Pinpoint the cell where the given text exists, returning its (X, Y) midpoint coordinate. 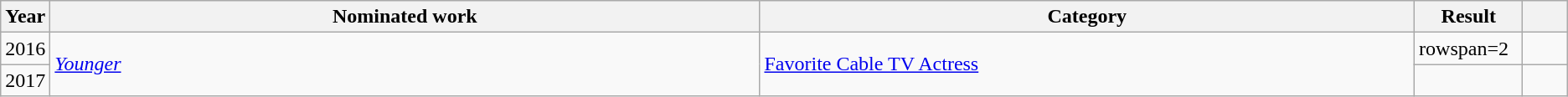
Younger (405, 64)
Nominated work (405, 17)
2016 (25, 48)
rowspan=2 (1469, 48)
2017 (25, 80)
Favorite Cable TV Actress (1087, 64)
Category (1087, 17)
Result (1469, 17)
Year (25, 17)
